Search for the cell housing the specified text and yield its (X, Y) center coordinate. 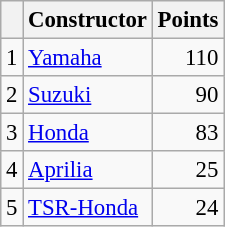
5 (12, 208)
Yamaha (88, 58)
90 (188, 95)
Constructor (88, 20)
TSR-Honda (88, 208)
110 (188, 58)
2 (12, 95)
25 (188, 170)
Honda (88, 133)
24 (188, 208)
Suzuki (88, 95)
Aprilia (88, 170)
3 (12, 133)
83 (188, 133)
1 (12, 58)
4 (12, 170)
Points (188, 20)
